From the cell containing the given text, extract its center point as (x, y) coordinate. 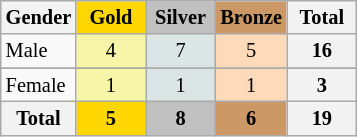
4 (111, 51)
Bronze (251, 17)
8 (181, 118)
19 (322, 118)
Silver (181, 17)
Female (38, 85)
6 (251, 118)
3 (322, 85)
16 (322, 51)
Gender (38, 17)
Male (38, 51)
7 (181, 51)
Gold (111, 17)
